Search for the cell housing the specified text and yield its (x, y) center coordinate. 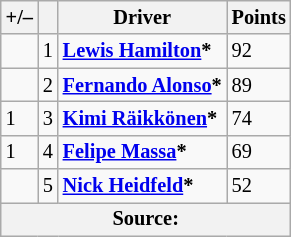
74 (259, 118)
4 (48, 152)
Lewis Hamilton* (142, 51)
Kimi Räikkönen* (142, 118)
3 (48, 118)
Points (259, 17)
89 (259, 85)
Nick Heidfeld* (142, 186)
69 (259, 152)
2 (48, 85)
5 (48, 186)
Felipe Massa* (142, 152)
52 (259, 186)
92 (259, 51)
Source: (146, 219)
+/– (20, 17)
Fernando Alonso* (142, 85)
Driver (142, 17)
